Output the (x, y) coordinate of the center of the cell containing the given text.  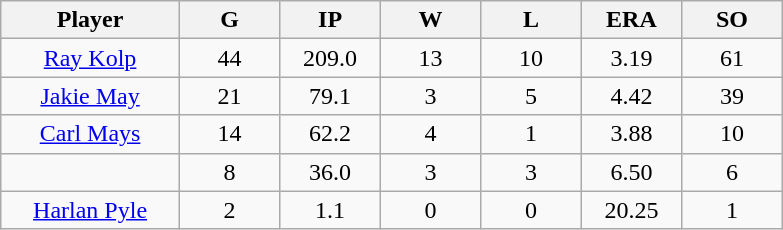
Jakie May (90, 96)
20.25 (631, 210)
W (430, 20)
Ray Kolp (90, 58)
Harlan Pyle (90, 210)
1.1 (330, 210)
21 (229, 96)
13 (430, 58)
Player (90, 20)
SO (732, 20)
62.2 (330, 134)
6 (732, 172)
4.42 (631, 96)
39 (732, 96)
36.0 (330, 172)
14 (229, 134)
3.88 (631, 134)
6.50 (631, 172)
4 (430, 134)
L (531, 20)
209.0 (330, 58)
Carl Mays (90, 134)
G (229, 20)
61 (732, 58)
2 (229, 210)
44 (229, 58)
8 (229, 172)
5 (531, 96)
IP (330, 20)
3.19 (631, 58)
ERA (631, 20)
79.1 (330, 96)
